Find where the given text appears and provide that cell's center as (X, Y) coordinate. 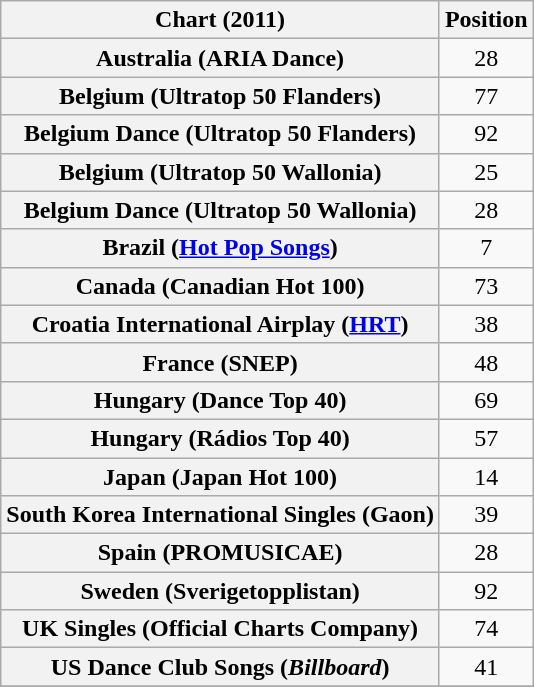
UK Singles (Official Charts Company) (220, 629)
Hungary (Dance Top 40) (220, 400)
38 (486, 324)
14 (486, 477)
39 (486, 515)
Hungary (Rádios Top 40) (220, 438)
69 (486, 400)
Australia (ARIA Dance) (220, 58)
France (SNEP) (220, 362)
Belgium (Ultratop 50 Flanders) (220, 96)
73 (486, 286)
Belgium Dance (Ultratop 50 Wallonia) (220, 210)
Chart (2011) (220, 20)
48 (486, 362)
57 (486, 438)
Spain (PROMUSICAE) (220, 553)
Belgium Dance (Ultratop 50 Flanders) (220, 134)
US Dance Club Songs (Billboard) (220, 667)
25 (486, 172)
77 (486, 96)
7 (486, 248)
41 (486, 667)
Belgium (Ultratop 50 Wallonia) (220, 172)
Canada (Canadian Hot 100) (220, 286)
Sweden (Sverigetopplistan) (220, 591)
Brazil (Hot Pop Songs) (220, 248)
Croatia International Airplay (HRT) (220, 324)
74 (486, 629)
Japan (Japan Hot 100) (220, 477)
South Korea International Singles (Gaon) (220, 515)
Position (486, 20)
